Capture the cell that displays the provided text and extract its [x, y] central coordinate. 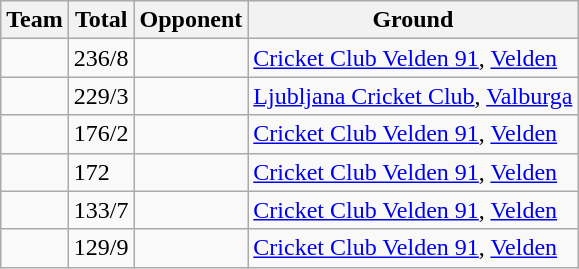
Team [35, 20]
172 [101, 172]
Ljubljana Cricket Club, Valburga [413, 96]
Total [101, 20]
Ground [413, 20]
176/2 [101, 134]
236/8 [101, 58]
229/3 [101, 96]
133/7 [101, 210]
Opponent [191, 20]
129/9 [101, 248]
